Provide the [X, Y] coordinate of the cell's center where the given text is located.  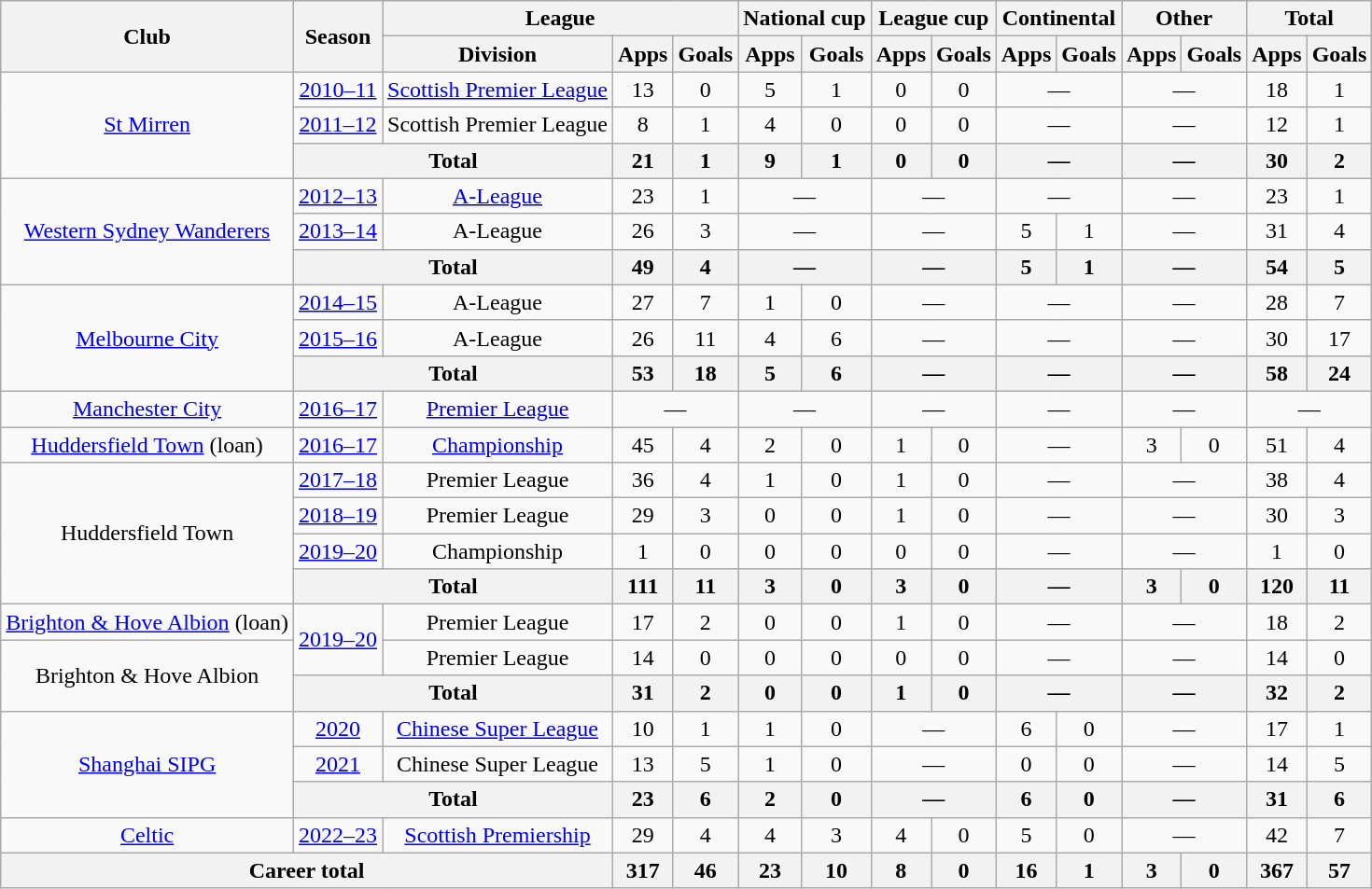
Huddersfield Town [147, 534]
2011–12 [338, 125]
36 [643, 480]
111 [643, 587]
Huddersfield Town (loan) [147, 445]
League cup [933, 19]
53 [643, 373]
57 [1339, 870]
Continental [1058, 19]
2020 [338, 729]
16 [1026, 870]
2010–11 [338, 90]
2014–15 [338, 302]
2018–19 [338, 516]
2021 [338, 764]
2012–13 [338, 196]
28 [1277, 302]
Career total [307, 870]
Shanghai SIPG [147, 764]
2015–16 [338, 338]
Season [338, 36]
Other [1184, 19]
24 [1339, 373]
317 [643, 870]
Division [498, 54]
2013–14 [338, 231]
367 [1277, 870]
Brighton & Hove Albion [147, 675]
Manchester City [147, 409]
2017–18 [338, 480]
21 [643, 160]
49 [643, 267]
National cup [805, 19]
Scottish Premiership [498, 835]
45 [643, 445]
9 [770, 160]
51 [1277, 445]
54 [1277, 267]
38 [1277, 480]
46 [706, 870]
2022–23 [338, 835]
12 [1277, 125]
Melbourne City [147, 338]
Brighton & Hove Albion (loan) [147, 622]
27 [643, 302]
42 [1277, 835]
League [560, 19]
Club [147, 36]
St Mirren [147, 125]
Western Sydney Wanderers [147, 231]
58 [1277, 373]
120 [1277, 587]
Celtic [147, 835]
32 [1277, 693]
